Locate the cell with the specified text and output its [x, y] center coordinate. 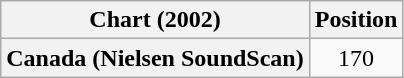
Canada (Nielsen SoundScan) [155, 58]
170 [356, 58]
Position [356, 20]
Chart (2002) [155, 20]
